Capture the cell that displays the provided text and extract its (X, Y) central coordinate. 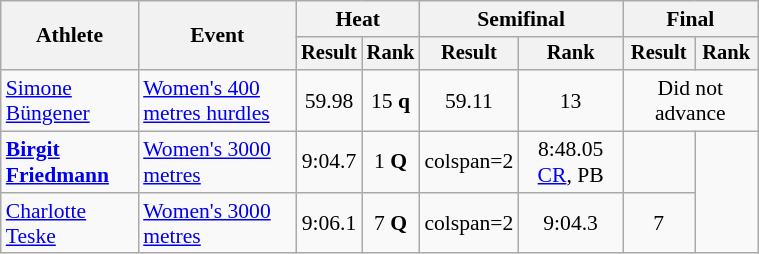
9:06.1 (329, 224)
Event (217, 36)
59.98 (329, 100)
Women's 400 metres hurdles (217, 100)
13 (570, 100)
Final (690, 19)
Simone Büngener (70, 100)
8:48.05 CR, PB (570, 162)
15 q (391, 100)
7 Q (391, 224)
Birgit Friedmann (70, 162)
Semifinal (521, 19)
59.11 (468, 100)
Charlotte Teske (70, 224)
Athlete (70, 36)
Heat (358, 19)
1 Q (391, 162)
Did not advance (690, 100)
7 (659, 224)
9:04.7 (329, 162)
9:04.3 (570, 224)
